Identify which cell holds the provided text, then report its (X, Y) central coordinate. 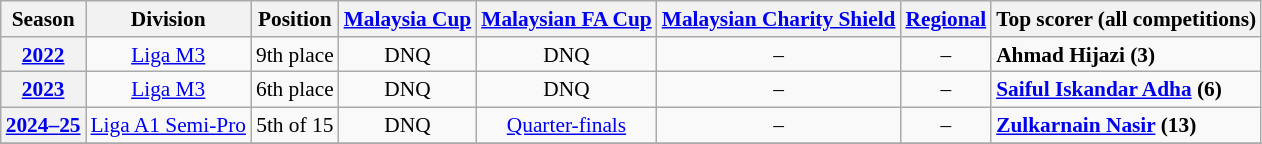
Ahmad Hijazi (3) (1126, 55)
2024–25 (44, 126)
Quarter-finals (566, 126)
Liga A1 Semi-Pro (168, 126)
2022 (44, 55)
Regional (946, 19)
Top scorer (all competitions) (1126, 19)
Division (168, 19)
Zulkarnain Nasir (13) (1126, 126)
6th place (295, 90)
5th of 15 (295, 126)
9th place (295, 55)
Malaysian FA Cup (566, 19)
Malaysia Cup (408, 19)
2023 (44, 90)
Malaysian Charity Shield (779, 19)
Season (44, 19)
Saiful Iskandar Adha (6) (1126, 90)
Position (295, 19)
